Scan for the cell matching the given text and deliver its [x, y] coordinate at center. 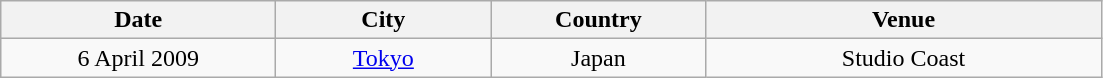
Japan [598, 58]
6 April 2009 [138, 58]
City [384, 20]
Venue [904, 20]
Tokyo [384, 58]
Studio Coast [904, 58]
Date [138, 20]
Country [598, 20]
